Capture the cell that displays the provided text and extract its [X, Y] central coordinate. 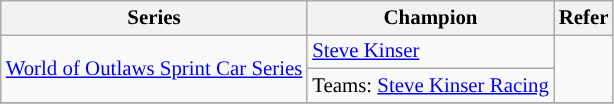
Series [154, 18]
Steve Kinser [430, 51]
World of Outlaws Sprint Car Series [154, 68]
Refer [584, 18]
Teams: Steve Kinser Racing [430, 85]
Champion [430, 18]
